Search for the cell housing the specified text and yield its (x, y) center coordinate. 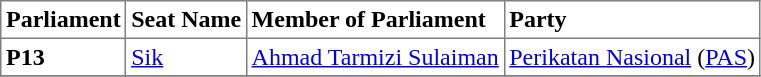
P13 (64, 57)
Parliament (64, 20)
Seat Name (186, 20)
Party (632, 20)
Member of Parliament (375, 20)
Ahmad Tarmizi Sulaiman (375, 57)
Perikatan Nasional (PAS) (632, 57)
Sik (186, 57)
